Return [X, Y] of the center of cell containing provided text 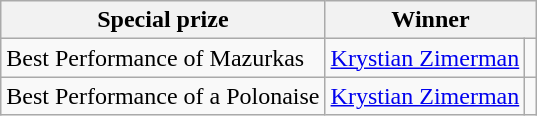
Winner [430, 20]
Special prize [163, 20]
Best Performance of Mazurkas [163, 58]
Best Performance of a Polonaise [163, 96]
